Return (X, Y) of the center of cell containing provided text 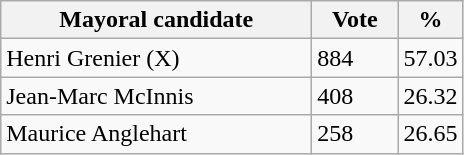
Vote (355, 20)
Jean-Marc McInnis (156, 96)
884 (355, 58)
408 (355, 96)
26.32 (430, 96)
% (430, 20)
Henri Grenier (X) (156, 58)
26.65 (430, 134)
Mayoral candidate (156, 20)
57.03 (430, 58)
Maurice Anglehart (156, 134)
258 (355, 134)
